Provide the (X, Y) coordinate of the cell's center where the given text is located.  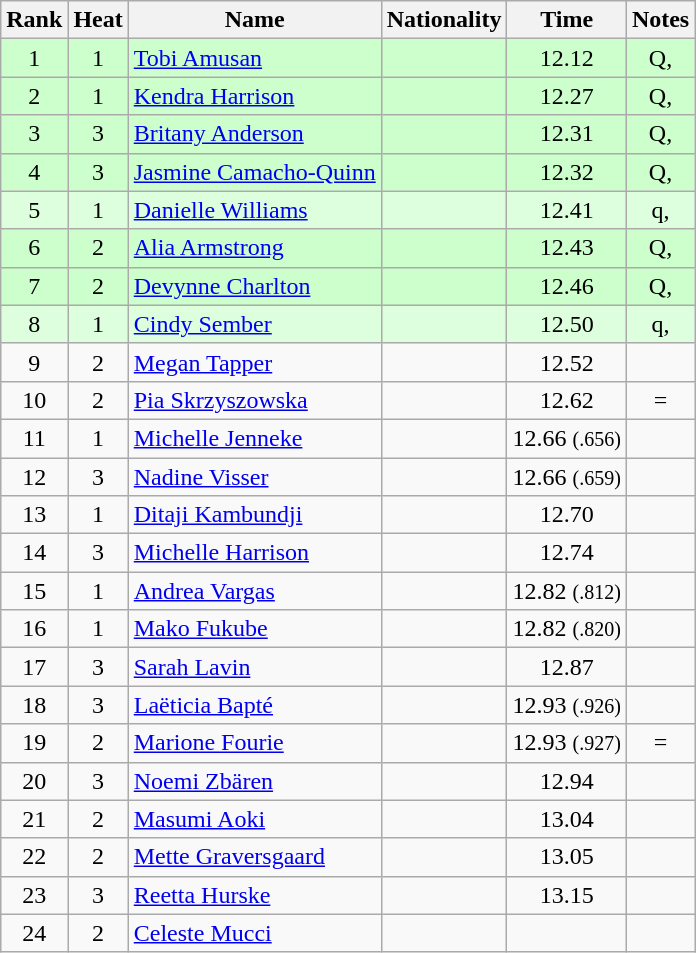
9 (34, 362)
12.87 (566, 667)
Marione Fourie (254, 743)
7 (34, 286)
12 (34, 477)
12.94 (566, 781)
Nationality (444, 20)
12.82 (.820) (566, 629)
Time (566, 20)
16 (34, 629)
12.32 (566, 172)
Jasmine Camacho-Quinn (254, 172)
Noemi Zbären (254, 781)
12.93 (.927) (566, 743)
5 (34, 210)
Rank (34, 20)
22 (34, 857)
12.43 (566, 248)
Danielle Williams (254, 210)
Devynne Charlton (254, 286)
13.15 (566, 895)
18 (34, 705)
12.74 (566, 553)
13.04 (566, 819)
Reetta Hurske (254, 895)
12.52 (566, 362)
12.12 (566, 58)
12.66 (.659) (566, 477)
Alia Armstrong (254, 248)
Laëticia Bapté (254, 705)
20 (34, 781)
Tobi Amusan (254, 58)
Britany Anderson (254, 134)
Nadine Visser (254, 477)
12.93 (.926) (566, 705)
12.66 (.656) (566, 438)
12.82 (.812) (566, 591)
14 (34, 553)
24 (34, 933)
6 (34, 248)
12.27 (566, 96)
Kendra Harrison (254, 96)
Michelle Jenneke (254, 438)
4 (34, 172)
Andrea Vargas (254, 591)
Celeste Mucci (254, 933)
Name (254, 20)
21 (34, 819)
12.62 (566, 400)
Michelle Harrison (254, 553)
Mako Fukube (254, 629)
10 (34, 400)
Heat (98, 20)
17 (34, 667)
12.46 (566, 286)
19 (34, 743)
13.05 (566, 857)
Notes (660, 20)
12.41 (566, 210)
23 (34, 895)
8 (34, 324)
12.70 (566, 515)
12.50 (566, 324)
Mette Graversgaard (254, 857)
Cindy Sember (254, 324)
Ditaji Kambundji (254, 515)
11 (34, 438)
15 (34, 591)
12.31 (566, 134)
Masumi Aoki (254, 819)
Megan Tapper (254, 362)
Sarah Lavin (254, 667)
Pia Skrzyszowska (254, 400)
13 (34, 515)
